Pinpoint the cell where the given text exists, returning its [x, y] midpoint coordinate. 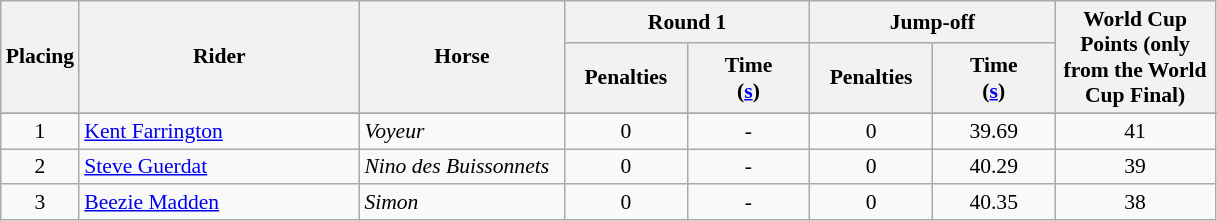
Rider [219, 57]
3 [40, 203]
40.35 [994, 203]
World Cup Points (only from the World Cup Final) [1135, 57]
Beezie Madden [219, 203]
40.29 [994, 167]
Steve Guerdat [219, 167]
39 [1135, 167]
Voyeur [462, 131]
Nino des Buissonnets [462, 167]
41 [1135, 131]
1 [40, 131]
2 [40, 167]
Horse [462, 57]
38 [1135, 203]
Kent Farrington [219, 131]
Round 1 [686, 22]
Jump-off [932, 22]
Simon [462, 203]
Placing [40, 57]
39.69 [994, 131]
